Identify which cell holds the provided text, then report its [X, Y] central coordinate. 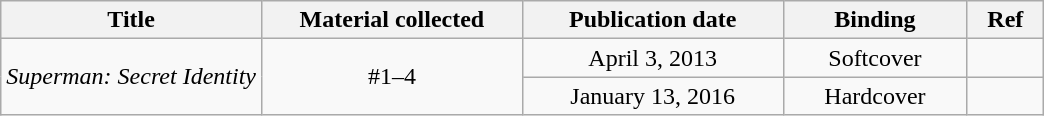
Hardcover [875, 96]
Material collected [392, 20]
April 3, 2013 [652, 58]
Superman: Secret Identity [132, 77]
Softcover [875, 58]
Title [132, 20]
Binding [875, 20]
Publication date [652, 20]
January 13, 2016 [652, 96]
#1–4 [392, 77]
Ref [1006, 20]
